Scan for the cell matching the given text and deliver its (X, Y) coordinate at center. 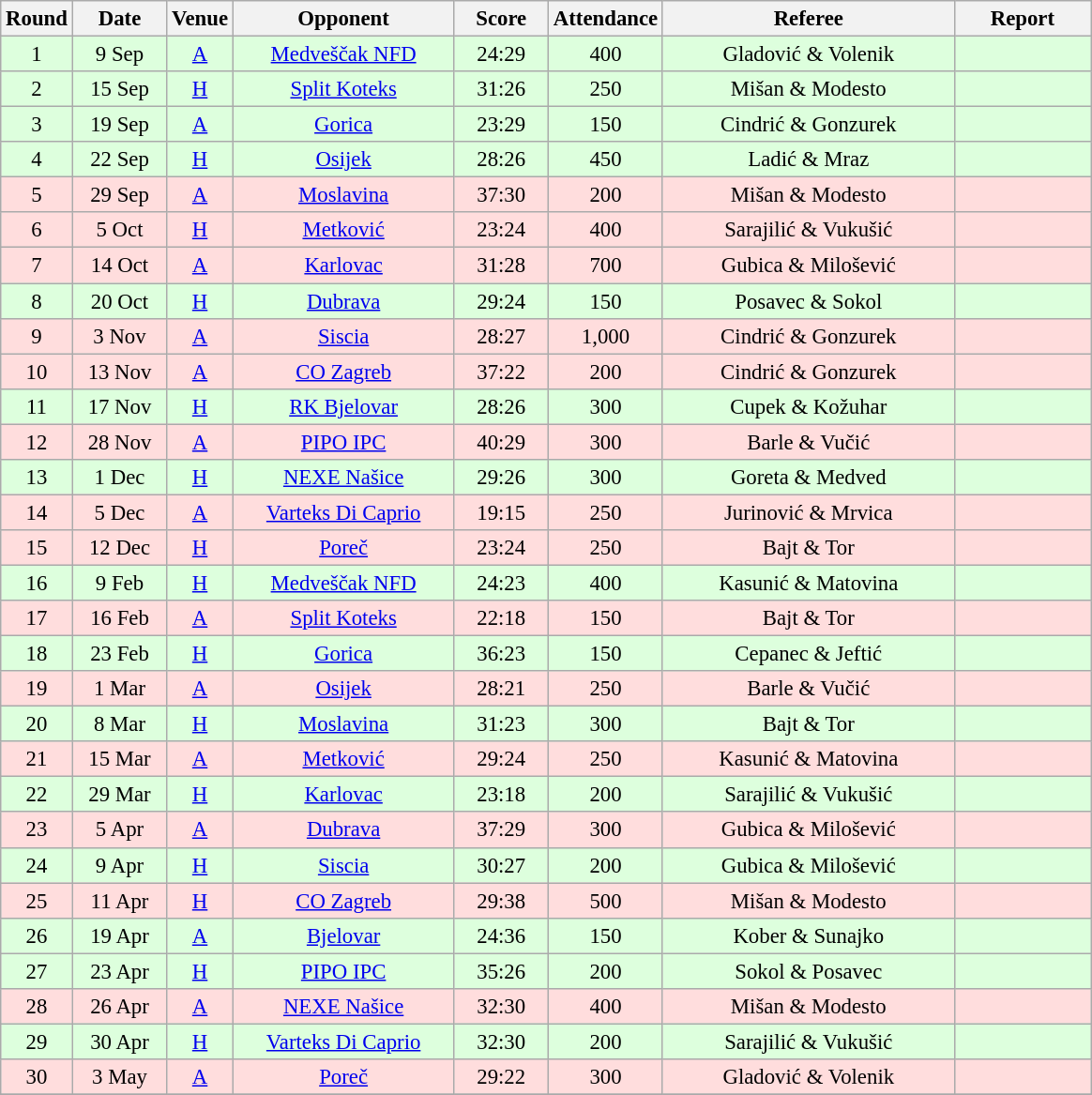
1 Mar (120, 689)
27 (37, 971)
15 Sep (120, 89)
23:18 (501, 795)
30:27 (501, 865)
19 (37, 689)
8 (37, 301)
Kober & Sunajko (809, 935)
25 (37, 901)
24:23 (501, 583)
14 Oct (120, 266)
23 Apr (120, 971)
Bjelovar (343, 935)
28 Nov (120, 442)
Venue (201, 19)
6 (37, 230)
Referee (809, 19)
8 Mar (120, 724)
31:28 (501, 266)
28:21 (501, 689)
4 (37, 160)
1 (37, 54)
Posavec & Sokol (809, 301)
17 Nov (120, 406)
20 (37, 724)
16 (37, 583)
Score (501, 19)
20 Oct (120, 301)
Report (1023, 19)
29:26 (501, 478)
29:38 (501, 901)
24:29 (501, 54)
17 (37, 618)
22 (37, 795)
5 Dec (120, 512)
16 Feb (120, 618)
29 Sep (120, 195)
Cupek & Kožuhar (809, 406)
Cepanec & Jeftić (809, 654)
12 (37, 442)
31:23 (501, 724)
13 (37, 478)
31:26 (501, 89)
15 Mar (120, 759)
19 Apr (120, 935)
30 (37, 1077)
11 (37, 406)
24 (37, 865)
28 (37, 1007)
36:23 (501, 654)
3 Nov (120, 336)
24:36 (501, 935)
Sokol & Posavec (809, 971)
Round (37, 19)
22:18 (501, 618)
30 Apr (120, 1042)
14 (37, 512)
21 (37, 759)
19 Sep (120, 125)
5 Oct (120, 230)
37:30 (501, 195)
Attendance (606, 19)
3 May (120, 1077)
1,000 (606, 336)
7 (37, 266)
2 (37, 89)
26 Apr (120, 1007)
500 (606, 901)
35:26 (501, 971)
Date (120, 19)
5 (37, 195)
23 (37, 830)
9 (37, 336)
29:22 (501, 1077)
37:29 (501, 830)
Jurinović & Mrvica (809, 512)
15 (37, 548)
1 Dec (120, 478)
29 Mar (120, 795)
10 (37, 372)
13 Nov (120, 372)
9 Feb (120, 583)
18 (37, 654)
9 Sep (120, 54)
11 Apr (120, 901)
23:29 (501, 125)
23 Feb (120, 654)
28:27 (501, 336)
29 (37, 1042)
22 Sep (120, 160)
37:22 (501, 372)
Ladić & Mraz (809, 160)
RK Bjelovar (343, 406)
Goreta & Medved (809, 478)
5 Apr (120, 830)
40:29 (501, 442)
26 (37, 935)
450 (606, 160)
700 (606, 266)
19:15 (501, 512)
Opponent (343, 19)
12 Dec (120, 548)
9 Apr (120, 865)
3 (37, 125)
